Identify which cell holds the provided text, then report its [x, y] central coordinate. 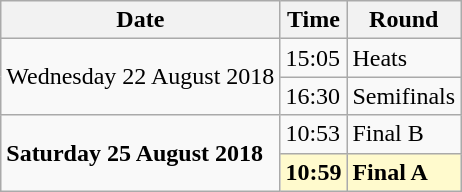
Final B [404, 134]
Semifinals [404, 96]
Wednesday 22 August 2018 [140, 77]
Final A [404, 172]
Date [140, 20]
Saturday 25 August 2018 [140, 153]
10:59 [314, 172]
16:30 [314, 96]
Time [314, 20]
Round [404, 20]
Heats [404, 58]
15:05 [314, 58]
10:53 [314, 134]
